Search for the cell housing the specified text and yield its (X, Y) center coordinate. 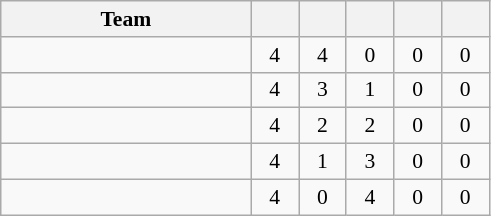
Team (126, 19)
